Pinpoint the cell where the given text exists, returning its (X, Y) midpoint coordinate. 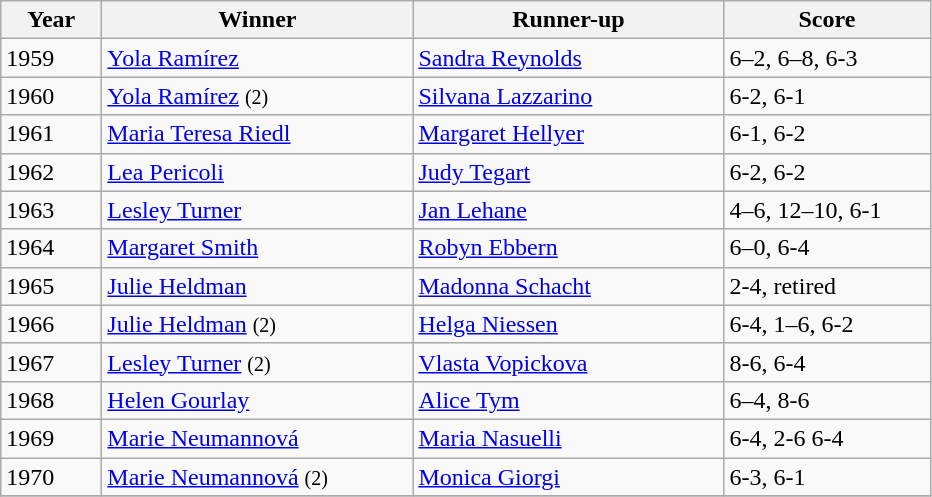
1970 (52, 477)
Maria Nasuelli (568, 438)
1962 (52, 172)
1960 (52, 96)
Maria Teresa Riedl (258, 134)
Lesley Turner (2) (258, 362)
Helga Niessen (568, 324)
Madonna Schacht (568, 286)
Julie Heldman (258, 286)
Winner (258, 20)
1965 (52, 286)
1961 (52, 134)
Score (827, 20)
Year (52, 20)
Yola Ramírez (2) (258, 96)
Robyn Ebbern (568, 248)
8-6, 6-4 (827, 362)
1964 (52, 248)
6-2, 6-1 (827, 96)
1969 (52, 438)
6-4, 1–6, 6-2 (827, 324)
1966 (52, 324)
Silvana Lazzarino (568, 96)
Jan Lehane (568, 210)
6-4, 2-6 6-4 (827, 438)
Margaret Smith (258, 248)
Yola Ramírez (258, 58)
1968 (52, 400)
Marie Neumannová (258, 438)
Julie Heldman (2) (258, 324)
6-1, 6-2 (827, 134)
Lea Pericoli (258, 172)
Lesley Turner (258, 210)
4–6, 12–10, 6-1 (827, 210)
1959 (52, 58)
Monica Giorgi (568, 477)
Sandra Reynolds (568, 58)
6–0, 6-4 (827, 248)
Alice Tym (568, 400)
Vlasta Vopickova (568, 362)
Helen Gourlay (258, 400)
Judy Tegart (568, 172)
2-4, retired (827, 286)
1967 (52, 362)
6-2, 6-2 (827, 172)
Margaret Hellyer (568, 134)
6–2, 6–8, 6-3 (827, 58)
6–4, 8-6 (827, 400)
Marie Neumannová (2) (258, 477)
Runner-up (568, 20)
6-3, 6-1 (827, 477)
1963 (52, 210)
